Search for the cell housing the specified text and yield its (X, Y) center coordinate. 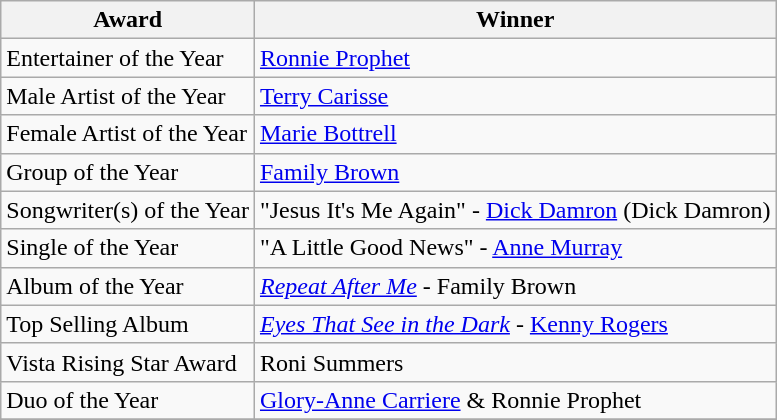
Entertainer of the Year (128, 58)
Ronnie Prophet (515, 58)
Roni Summers (515, 362)
Female Artist of the Year (128, 134)
Terry Carisse (515, 96)
Family Brown (515, 172)
Vista Rising Star Award (128, 362)
Single of the Year (128, 248)
Male Artist of the Year (128, 96)
Group of the Year (128, 172)
"A Little Good News" - Anne Murray (515, 248)
Repeat After Me - Family Brown (515, 286)
Duo of the Year (128, 400)
"Jesus It's Me Again" - Dick Damron (Dick Damron) (515, 210)
Winner (515, 20)
Songwriter(s) of the Year (128, 210)
Award (128, 20)
Glory-Anne Carriere & Ronnie Prophet (515, 400)
Marie Bottrell (515, 134)
Top Selling Album (128, 324)
Album of the Year (128, 286)
Eyes That See in the Dark - Kenny Rogers (515, 324)
